From the cell containing the given text, extract its center point as (x, y) coordinate. 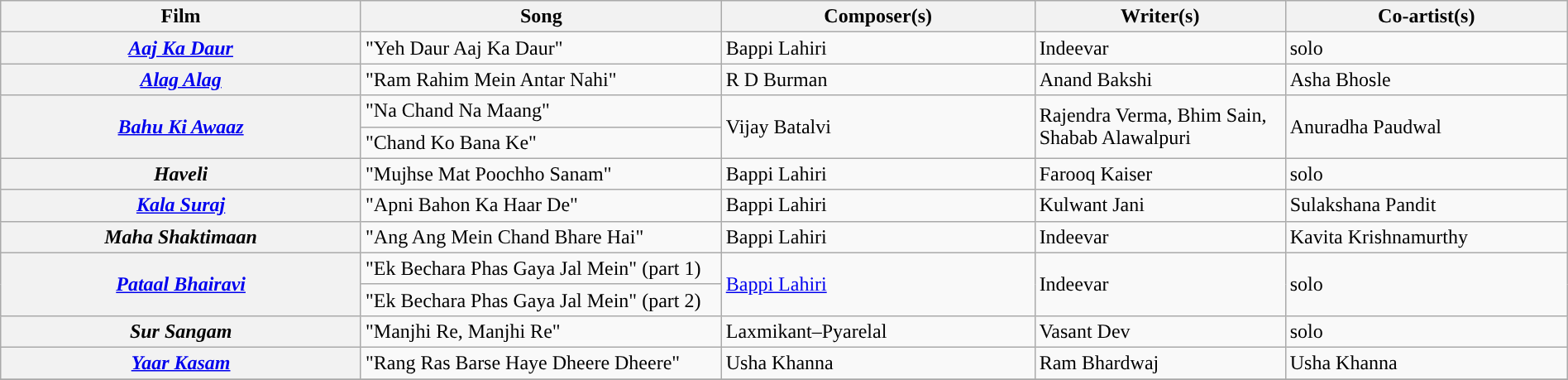
Alag Alag (181, 79)
Vasant Dev (1159, 331)
"Manjhi Re, Manjhi Re" (541, 331)
Anuradha Paudwal (1426, 127)
Yaar Kasam (181, 363)
Kavita Krishnamurthy (1426, 237)
Writer(s) (1159, 17)
"Mujhse Mat Poochho Sanam" (541, 174)
Haveli (181, 174)
Sulakshana Pandit (1426, 205)
Laxmikant–Pyarelal (878, 331)
"Chand Ko Bana Ke" (541, 142)
Co-artist(s) (1426, 17)
Farooq Kaiser (1159, 174)
"Rang Ras Barse Haye Dheere Dheere" (541, 363)
Maha Shaktimaan (181, 237)
Ram Bhardwaj (1159, 363)
Kala Suraj (181, 205)
R D Burman (878, 79)
"Ram Rahim Mein Antar Nahi" (541, 79)
Anand Bakshi (1159, 79)
"Ek Bechara Phas Gaya Jal Mein" (part 2) (541, 300)
Kulwant Jani (1159, 205)
Vijay Batalvi (878, 127)
Song (541, 17)
"Yeh Daur Aaj Ka Daur" (541, 48)
Film (181, 17)
"Na Chand Na Maang" (541, 111)
Aaj Ka Daur (181, 48)
"Ang Ang Mein Chand Bhare Hai" (541, 237)
Pataal Bhairavi (181, 284)
"Ek Bechara Phas Gaya Jal Mein" (part 1) (541, 268)
Sur Sangam (181, 331)
Composer(s) (878, 17)
Bahu Ki Awaaz (181, 127)
"Apni Bahon Ka Haar De" (541, 205)
Rajendra Verma, Bhim Sain, Shabab Alawalpuri (1159, 127)
Asha Bhosle (1426, 79)
